Extract the [X, Y] coordinate from the center of the cell holding the provided text.  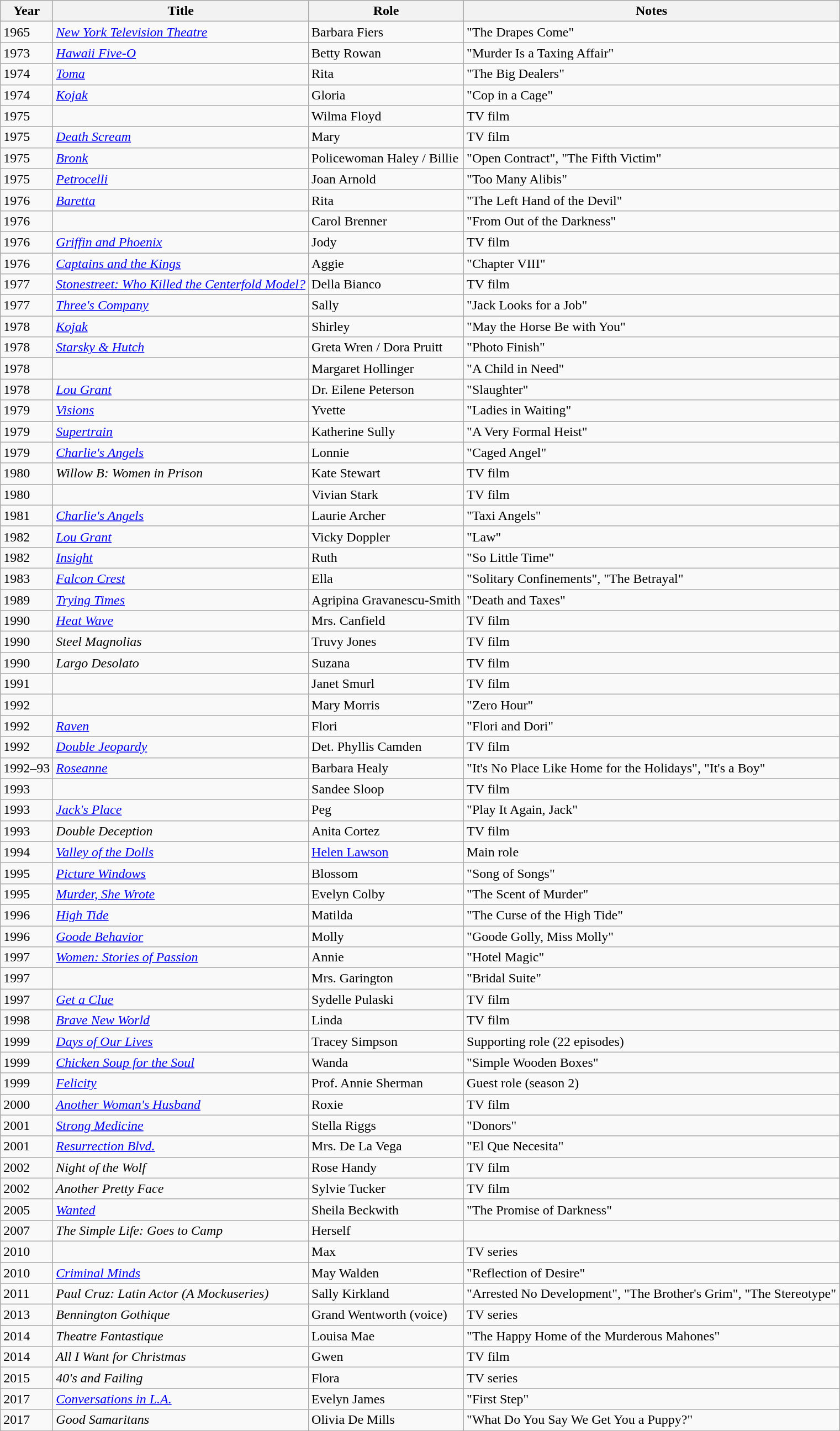
Carol Brenner [387, 221]
"Flori and Dori" [652, 726]
Stella Riggs [387, 1125]
Katherine Sully [387, 432]
Blossom [387, 873]
Guest role (season 2) [652, 1083]
Truvy Jones [387, 642]
Anita Cortez [387, 831]
Jack's Place [181, 810]
May Walden [387, 1272]
Stonestreet: Who Killed the Centerfold Model? [181, 285]
Max [387, 1251]
Wanted [181, 1209]
1994 [27, 852]
"Too Many Alibis" [652, 179]
"The Curse of the High Tide" [652, 915]
Sally [387, 306]
Evelyn Colby [387, 894]
Della Bianco [387, 285]
Prof. Annie Sherman [387, 1083]
"The Big Dealers" [652, 74]
Olivia De Mills [387, 1420]
Role [387, 11]
"Ladies in Waiting" [652, 411]
Louisa Mae [387, 1336]
"Caged Angel" [652, 453]
Barbara Healy [387, 768]
"What Do You Say We Get You a Puppy?" [652, 1420]
"The Left Hand of the Devil" [652, 200]
Resurrection Blvd. [181, 1146]
"A Child in Need" [652, 369]
Year [27, 11]
Conversations in L.A. [181, 1399]
Get a Clue [181, 999]
Mary Morris [387, 705]
"Death and Taxes" [652, 599]
Betty Rowan [387, 53]
"Law" [652, 536]
Largo Desolato [181, 663]
Insight [181, 557]
Women: Stories of Passion [181, 957]
Petrocelli [181, 179]
Lonnie [387, 453]
"Photo Finish" [652, 348]
Kate Stewart [387, 474]
Mrs. De La Vega [387, 1146]
Murder, She Wrote [181, 894]
Roseanne [181, 768]
Another Woman's Husband [181, 1104]
Yvette [387, 411]
Goode Behavior [181, 937]
Falcon Crest [181, 578]
1981 [27, 515]
"Goode Golly, Miss Molly" [652, 937]
Det. Phyllis Camden [387, 747]
Jody [387, 242]
"Open Contract", "The Fifth Victim" [652, 158]
1989 [27, 599]
1965 [27, 32]
"The Happy Home of the Murderous Mahones" [652, 1336]
Willow B: Women in Prison [181, 474]
"Hotel Magic" [652, 957]
1983 [27, 578]
Bennington Gothique [181, 1315]
"Murder Is a Taxing Affair" [652, 53]
"Zero Hour" [652, 705]
Notes [652, 11]
Linda [387, 1020]
Annie [387, 957]
"From Out of the Darkness" [652, 221]
Bronk [181, 158]
Sally Kirkland [387, 1294]
Days of Our Lives [181, 1041]
"A Very Formal Heist" [652, 432]
Another Pretty Face [181, 1188]
Raven [181, 726]
Hawaii Five-O [181, 53]
Agripina Gravanescu-Smith [387, 599]
Night of the Wolf [181, 1167]
Good Samaritans [181, 1420]
Helen Lawson [387, 852]
"Taxi Angels" [652, 515]
Sydelle Pulaski [387, 999]
Janet Smurl [387, 684]
Chicken Soup for the Soul [181, 1062]
High Tide [181, 915]
Main role [652, 852]
Vicky Doppler [387, 536]
Rose Handy [387, 1167]
Flori [387, 726]
Trying Times [181, 599]
Title [181, 11]
Mrs. Canfield [387, 621]
"The Promise of Darkness" [652, 1209]
"Chapter VIII" [652, 264]
Matilda [387, 915]
Vivian Stark [387, 494]
Steel Magnolias [181, 642]
Margaret Hollinger [387, 369]
2015 [27, 1378]
"May the Horse Be with You" [652, 327]
"Donors" [652, 1125]
40's and Failing [181, 1378]
Barbara Fiers [387, 32]
Mrs. Garington [387, 978]
"The Drapes Come" [652, 32]
2011 [27, 1294]
Tracey Simpson [387, 1041]
"Slaughter" [652, 390]
Supertrain [181, 432]
Visions [181, 411]
Theatre Fantastique [181, 1336]
Picture Windows [181, 873]
Laurie Archer [387, 515]
Dr. Eilene Peterson [387, 390]
1998 [27, 1020]
Gwen [387, 1357]
Ruth [387, 557]
"Simple Wooden Boxes" [652, 1062]
Peg [387, 810]
Double Jeopardy [181, 747]
Joan Arnold [387, 179]
"Jack Looks for a Job" [652, 306]
Aggie [387, 264]
Felicity [181, 1083]
Grand Wentworth (voice) [387, 1315]
"So Little Time" [652, 557]
Herself [387, 1230]
Flora [387, 1378]
Evelyn James [387, 1399]
1991 [27, 684]
Molly [387, 937]
Toma [181, 74]
Shirley [387, 327]
Wilma Floyd [387, 116]
Captains and the Kings [181, 264]
Starsky & Hutch [181, 348]
2013 [27, 1315]
"First Step" [652, 1399]
Wanda [387, 1062]
"Reflection of Desire" [652, 1272]
"Bridal Suite" [652, 978]
Supporting role (22 episodes) [652, 1041]
2007 [27, 1230]
Greta Wren / Dora Pruitt [387, 348]
1992–93 [27, 768]
"The Scent of Murder" [652, 894]
Strong Medicine [181, 1125]
Roxie [387, 1104]
The Simple Life: Goes to Camp [181, 1230]
"Solitary Confinements", "The Betrayal" [652, 578]
Mary [387, 137]
Griffin and Phoenix [181, 242]
Brave New World [181, 1020]
"It's No Place Like Home for the Holidays", "It's a Boy" [652, 768]
Death Scream [181, 137]
2005 [27, 1209]
1973 [27, 53]
New York Television Theatre [181, 32]
"Play It Again, Jack" [652, 810]
Ella [387, 578]
Three's Company [181, 306]
Sheila Beckwith [387, 1209]
Heat Wave [181, 621]
Criminal Minds [181, 1272]
"Arrested No Development", "The Brother's Grim", "The Stereotype" [652, 1294]
Paul Cruz: Latin Actor (A Mockuseries) [181, 1294]
Valley of the Dolls [181, 852]
All I Want for Christmas [181, 1357]
Double Deception [181, 831]
"Song of Songs" [652, 873]
Suzana [387, 663]
"Cop in a Cage" [652, 95]
Baretta [181, 200]
2000 [27, 1104]
Sandee Sloop [387, 789]
Sylvie Tucker [387, 1188]
Policewoman Haley / Billie [387, 158]
"El Que Necesita" [652, 1146]
Gloria [387, 95]
